Capture the cell that displays the provided text and extract its [X, Y] central coordinate. 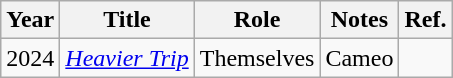
Themselves [257, 58]
Ref. [426, 20]
Cameo [360, 58]
Notes [360, 20]
Role [257, 20]
Title [127, 20]
2024 [30, 58]
Year [30, 20]
Heavier Trip [127, 58]
